Search for the cell housing the specified text and yield its [X, Y] center coordinate. 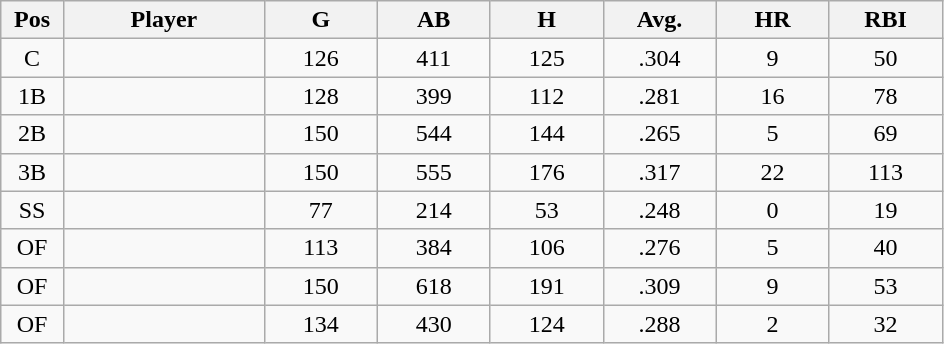
50 [886, 58]
Pos [32, 20]
112 [546, 96]
77 [320, 210]
124 [546, 324]
544 [434, 134]
.265 [660, 134]
106 [546, 248]
0 [772, 210]
128 [320, 96]
78 [886, 96]
2B [32, 134]
RBI [886, 20]
125 [546, 58]
.317 [660, 172]
40 [886, 248]
19 [886, 210]
Player [164, 20]
1B [32, 96]
399 [434, 96]
214 [434, 210]
HR [772, 20]
C [32, 58]
Avg. [660, 20]
SS [32, 210]
126 [320, 58]
G [320, 20]
411 [434, 58]
.304 [660, 58]
AB [434, 20]
555 [434, 172]
191 [546, 286]
32 [886, 324]
176 [546, 172]
3B [32, 172]
22 [772, 172]
H [546, 20]
384 [434, 248]
144 [546, 134]
618 [434, 286]
.276 [660, 248]
430 [434, 324]
.309 [660, 286]
2 [772, 324]
.281 [660, 96]
.288 [660, 324]
134 [320, 324]
16 [772, 96]
69 [886, 134]
.248 [660, 210]
